Determine the [X, Y] coordinate at the center of the cell enclosing the given text.  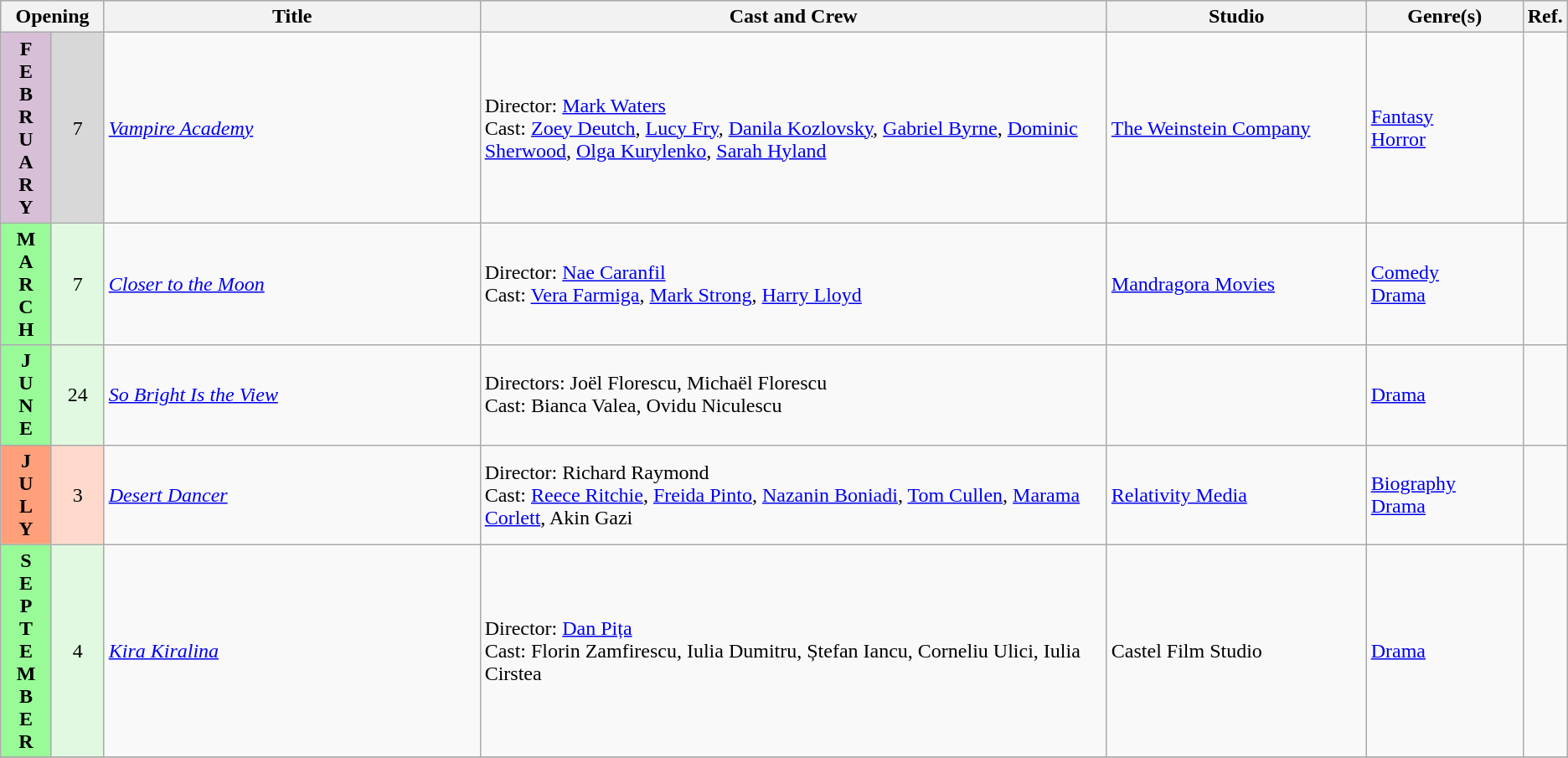
Director: Richard Raymond Cast: Reece Ritchie, Freida Pinto, Nazanin Boniadi, Tom Cullen, Marama Corlett, Akin Gazi [793, 494]
Relativity Media [1236, 494]
Studio [1236, 17]
Cast and Crew [793, 17]
Genre(s) [1444, 17]
JULY [27, 494]
3 [77, 494]
Kira Kiralina [291, 651]
Desert Dancer [291, 494]
24 [77, 395]
Mandragora Movies [1236, 284]
Director: Dan Pița Cast: Florin Zamfirescu, Iulia Dumitru, Ștefan Iancu, Corneliu Ulici, Iulia Cirstea [793, 651]
So Bright Is the View [291, 395]
SEPTEMBER [27, 651]
Vampire Academy [291, 127]
Biography Drama [1444, 494]
Fantasy Horror [1444, 127]
4 [77, 651]
Comedy Drama [1444, 284]
MARCH [27, 284]
Castel Film Studio [1236, 651]
Director: Mark Waters Cast: Zoey Deutch, Lucy Fry, Danila Kozlovsky, Gabriel Byrne, Dominic Sherwood, Olga Kurylenko, Sarah Hyland [793, 127]
Title [291, 17]
Opening [52, 17]
Directors: Joël Florescu, Michaël Florescu Cast: Bianca Valea, Ovidu Niculescu [793, 395]
Director: Nae Caranfil Cast: Vera Farmiga, Mark Strong, Harry Lloyd [793, 284]
FEBRUARY [27, 127]
Ref. [1545, 17]
JUNE [27, 395]
The Weinstein Company [1236, 127]
Closer to the Moon [291, 284]
